Search for the cell housing the specified text and yield its [X, Y] center coordinate. 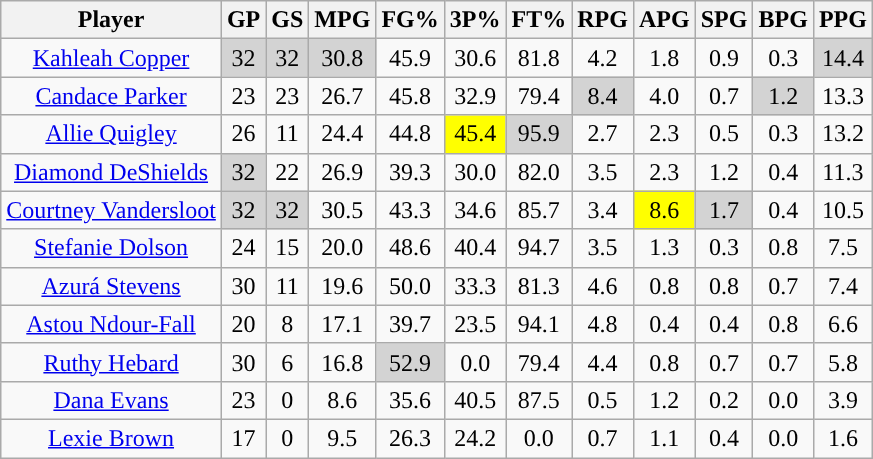
Kahleah Copper [112, 58]
20.0 [342, 248]
BPG [783, 20]
30.6 [475, 58]
5.8 [842, 362]
1.1 [664, 438]
Stefanie Dolson [112, 248]
APG [664, 20]
19.6 [342, 286]
Player [112, 20]
Candace Parker [112, 96]
26.9 [342, 172]
11.3 [842, 172]
22 [288, 172]
3P% [475, 20]
Diamond DeShields [112, 172]
8.4 [603, 96]
17.1 [342, 324]
30.0 [475, 172]
15 [288, 248]
95.9 [539, 134]
45.4 [475, 134]
4.0 [664, 96]
30.5 [342, 210]
26.7 [342, 96]
26 [243, 134]
45.8 [410, 96]
94.1 [539, 324]
Courtney Vandersloot [112, 210]
GP [243, 20]
6 [288, 362]
4.6 [603, 286]
Azurá Stevens [112, 286]
7.4 [842, 286]
20 [243, 324]
1.7 [724, 210]
24.2 [475, 438]
50.0 [410, 286]
81.8 [539, 58]
44.8 [410, 134]
MPG [342, 20]
35.6 [410, 400]
39.3 [410, 172]
7.5 [842, 248]
FT% [539, 20]
RPG [603, 20]
87.5 [539, 400]
Dana Evans [112, 400]
33.3 [475, 286]
45.9 [410, 58]
0.9 [724, 58]
6.6 [842, 324]
40.5 [475, 400]
48.6 [410, 248]
Astou Ndour-Fall [112, 324]
24 [243, 248]
Allie Quigley [112, 134]
9.5 [342, 438]
34.6 [475, 210]
3.4 [603, 210]
SPG [724, 20]
2.7 [603, 134]
13.3 [842, 96]
30.8 [342, 58]
Lexie Brown [112, 438]
Ruthy Hebard [112, 362]
3.9 [842, 400]
39.7 [410, 324]
17 [243, 438]
1.3 [664, 248]
43.3 [410, 210]
1.6 [842, 438]
82.0 [539, 172]
PPG [842, 20]
81.3 [539, 286]
16.8 [342, 362]
0.2 [724, 400]
23.5 [475, 324]
26.3 [410, 438]
13.2 [842, 134]
14.4 [842, 58]
94.7 [539, 248]
40.4 [475, 248]
52.9 [410, 362]
4.8 [603, 324]
24.4 [342, 134]
4.2 [603, 58]
10.5 [842, 210]
FG% [410, 20]
32.9 [475, 96]
85.7 [539, 210]
8 [288, 324]
4.4 [603, 362]
GS [288, 20]
1.8 [664, 58]
